Locate the cell with the specified text and output its (X, Y) center coordinate. 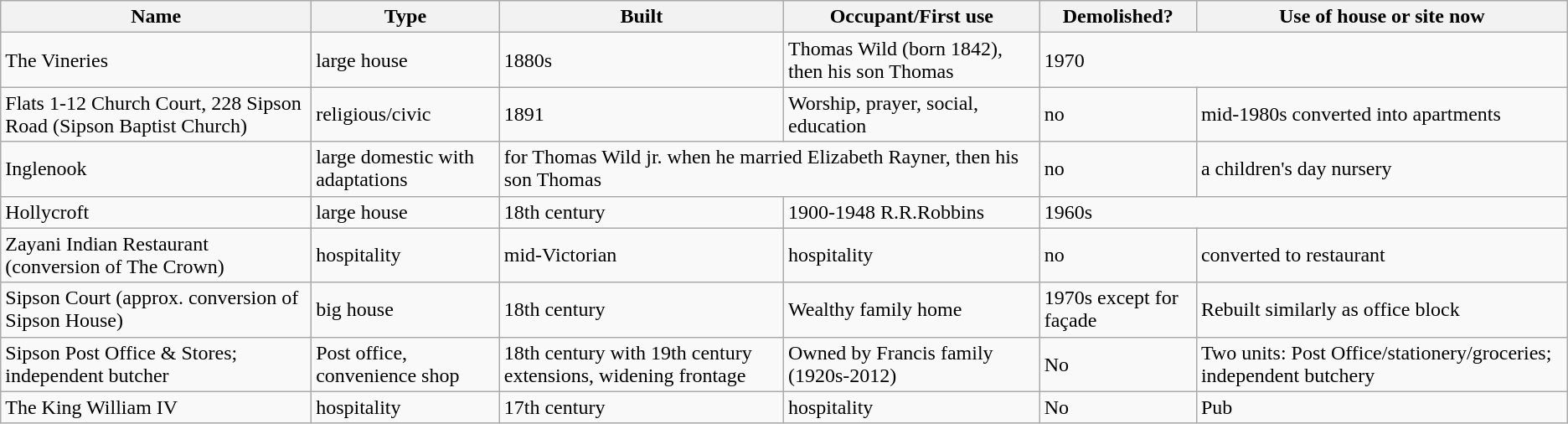
large domestic with adaptations (405, 169)
1900-1948 R.R.Robbins (911, 212)
Use of house or site now (1382, 17)
Name (156, 17)
Flats 1-12 Church Court, 228 Sipson Road (Sipson Baptist Church) (156, 114)
Built (642, 17)
The Vineries (156, 60)
religious/civic (405, 114)
1880s (642, 60)
mid-1980s converted into apartments (1382, 114)
Sipson Court (approx. conversion of Sipson House) (156, 310)
Thomas Wild (born 1842), then his son Thomas (911, 60)
1891 (642, 114)
Zayani Indian Restaurant (conversion of The Crown) (156, 255)
big house (405, 310)
for Thomas Wild jr. when he married Elizabeth Rayner, then his son Thomas (769, 169)
Worship, prayer, social, education (911, 114)
Inglenook (156, 169)
a children's day nursery (1382, 169)
Post office, convenience shop (405, 364)
The King William IV (156, 407)
1960s (1303, 212)
mid-Victorian (642, 255)
Wealthy family home (911, 310)
Sipson Post Office & Stores; independent butcher (156, 364)
17th century (642, 407)
1970s except for façade (1117, 310)
converted to restaurant (1382, 255)
Hollycroft (156, 212)
Pub (1382, 407)
Rebuilt similarly as office block (1382, 310)
Type (405, 17)
18th century with 19th century extensions, widening frontage (642, 364)
Demolished? (1117, 17)
Owned by Francis family (1920s-2012) (911, 364)
1970 (1303, 60)
Occupant/First use (911, 17)
Two units: Post Office/stationery/groceries; independent butchery (1382, 364)
